Detect which cell encompasses the target text, then output its (x, y) center coordinate. 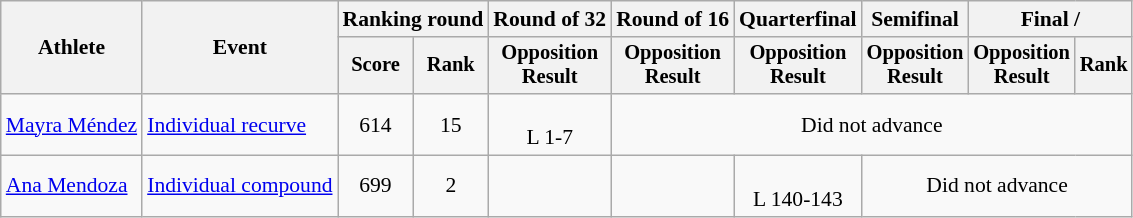
Final / (1050, 19)
Score (376, 66)
Athlete (72, 48)
L 1-7 (550, 124)
Ana Mendoza (72, 186)
Individual recurve (240, 124)
Quarterfinal (798, 19)
614 (376, 124)
L 140-143 (798, 186)
Event (240, 48)
Round of 16 (672, 19)
15 (450, 124)
699 (376, 186)
2 (450, 186)
Mayra Méndez (72, 124)
Semifinal (916, 19)
Round of 32 (550, 19)
Individual compound (240, 186)
Ranking round (414, 19)
